Return [X, Y] of the center of cell containing provided text 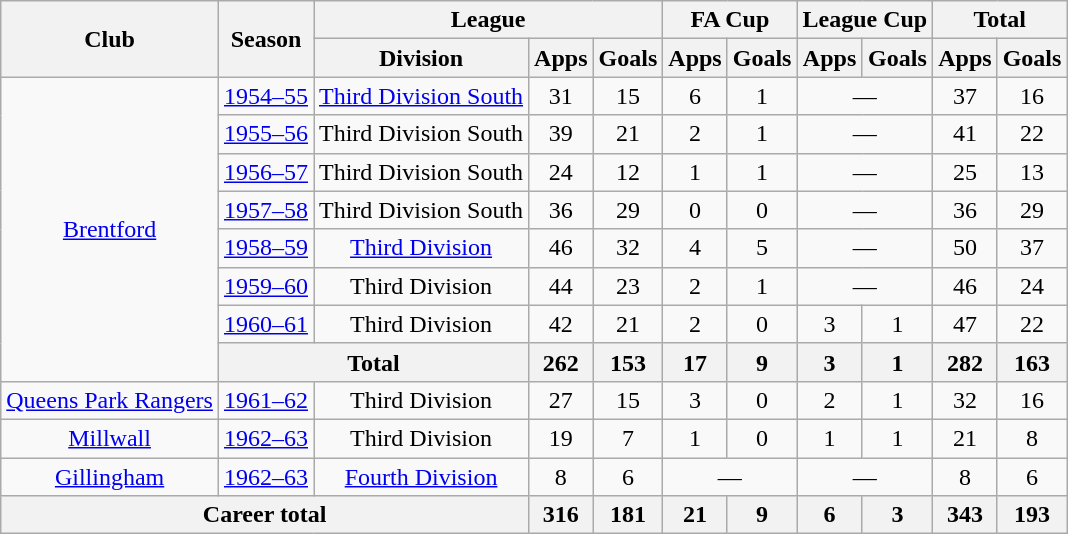
50 [965, 248]
1955–56 [266, 134]
1956–57 [266, 172]
1960–61 [266, 324]
Brentford [110, 229]
153 [628, 362]
Season [266, 39]
Division [422, 58]
25 [965, 172]
282 [965, 362]
Queens Park Rangers [110, 400]
7 [628, 438]
27 [561, 400]
Club [110, 39]
23 [628, 286]
4 [695, 248]
316 [561, 515]
1957–58 [266, 210]
41 [965, 134]
1959–60 [266, 286]
163 [1032, 362]
343 [965, 515]
1958–59 [266, 248]
39 [561, 134]
262 [561, 362]
5 [762, 248]
FA Cup [730, 20]
42 [561, 324]
Gillingham [110, 477]
Career total [265, 515]
League [488, 20]
Millwall [110, 438]
17 [695, 362]
1954–55 [266, 96]
12 [628, 172]
47 [965, 324]
44 [561, 286]
19 [561, 438]
181 [628, 515]
31 [561, 96]
1961–62 [266, 400]
League Cup [865, 20]
193 [1032, 515]
Fourth Division [422, 477]
13 [1032, 172]
